Extract the (x, y) coordinate from the center of the cell holding the provided text.  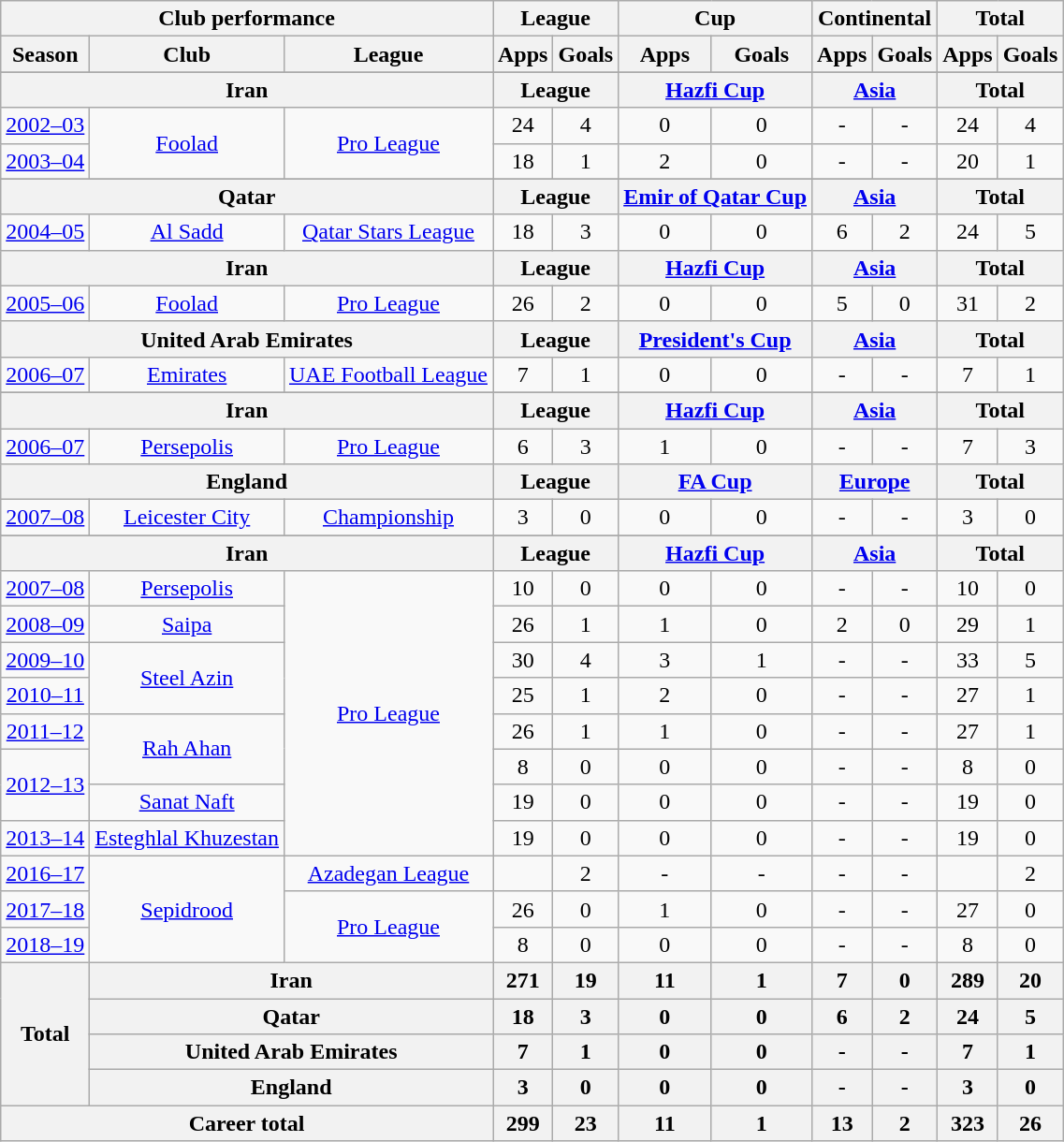
29 (968, 624)
2008–09 (45, 624)
Continental (875, 19)
23 (586, 1123)
Cup (715, 19)
Europe (875, 482)
289 (968, 980)
2003–04 (45, 161)
Qatar Stars League (387, 232)
Al Sadd (187, 232)
Sanat Naft (187, 802)
2009–10 (45, 660)
2002–03 (45, 125)
299 (522, 1123)
271 (522, 980)
13 (842, 1123)
FA Cup (715, 482)
31 (968, 303)
Esteghlal Khuzestan (187, 838)
Steel Azin (187, 678)
2010–11 (45, 695)
UAE Football League (387, 374)
2004–05 (45, 232)
323 (968, 1123)
Rah Ahan (187, 749)
2013–14 (45, 838)
Career total (247, 1123)
Leicester City (187, 518)
Emirates (187, 374)
Emir of Qatar Cup (715, 197)
2018–19 (45, 944)
Azadegan League (387, 873)
Season (45, 54)
Club (187, 54)
2017–18 (45, 909)
2011–12 (45, 731)
2016–17 (45, 873)
33 (968, 660)
President's Cup (715, 339)
Championship (387, 518)
25 (522, 695)
Saipa (187, 624)
2012–13 (45, 784)
Sepidrood (187, 909)
2005–06 (45, 303)
30 (522, 660)
Club performance (247, 19)
